Capture the cell that displays the provided text and extract its [X, Y] central coordinate. 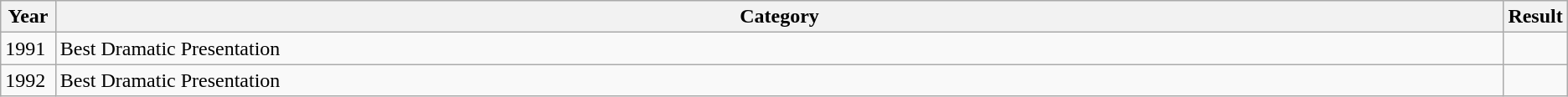
Year [28, 17]
1992 [28, 80]
Category [779, 17]
Result [1535, 17]
1991 [28, 48]
